Output the (X, Y) coordinate of the center of the cell containing the given text.  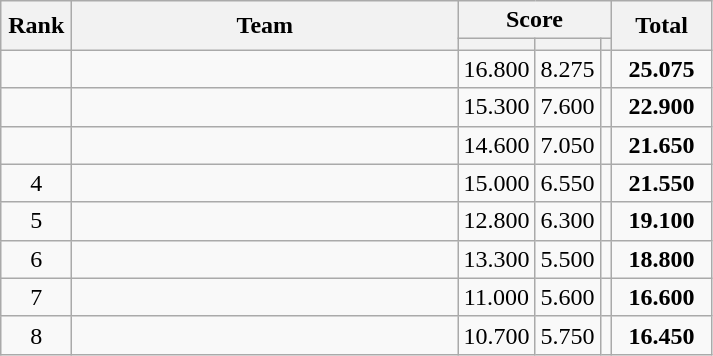
8 (36, 335)
8.275 (568, 69)
4 (36, 183)
12.800 (496, 221)
5.600 (568, 297)
6.300 (568, 221)
Rank (36, 26)
Team (265, 26)
22.900 (662, 107)
19.100 (662, 221)
7 (36, 297)
25.075 (662, 69)
5.750 (568, 335)
7.050 (568, 145)
21.550 (662, 183)
16.450 (662, 335)
6.550 (568, 183)
18.800 (662, 259)
13.300 (496, 259)
5.500 (568, 259)
21.650 (662, 145)
11.000 (496, 297)
15.300 (496, 107)
Score (534, 20)
Total (662, 26)
7.600 (568, 107)
16.600 (662, 297)
10.700 (496, 335)
5 (36, 221)
14.600 (496, 145)
16.800 (496, 69)
6 (36, 259)
15.000 (496, 183)
